Identify which cell holds the provided text, then report its [x, y] central coordinate. 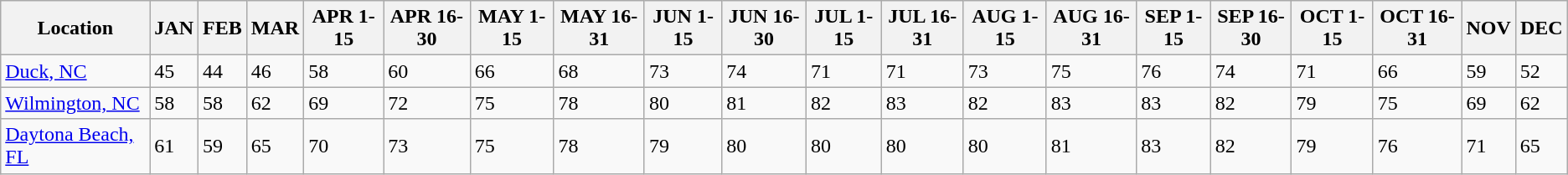
OCT 16-31 [1417, 28]
44 [223, 71]
AUG 16-31 [1091, 28]
61 [174, 146]
60 [427, 71]
Wilmington, NC [75, 103]
APR 1-15 [343, 28]
46 [275, 71]
Daytona Beach, FL [75, 146]
JUN 1-15 [683, 28]
JUL 1-15 [843, 28]
70 [343, 146]
AUG 1-15 [1005, 28]
72 [427, 103]
45 [174, 71]
JAN [174, 28]
MAY 1-15 [512, 28]
DEC [1541, 28]
Duck, NC [75, 71]
JUN 16-30 [764, 28]
SEP 1-15 [1173, 28]
MAY 16-31 [599, 28]
NOV [1488, 28]
APR 16-30 [427, 28]
52 [1541, 71]
Location [75, 28]
68 [599, 71]
MAR [275, 28]
OCT 1-15 [1332, 28]
JUL 16-31 [922, 28]
SEP 16-30 [1251, 28]
FEB [223, 28]
